Determine the (x, y) coordinate at the center of the cell enclosing the given text.  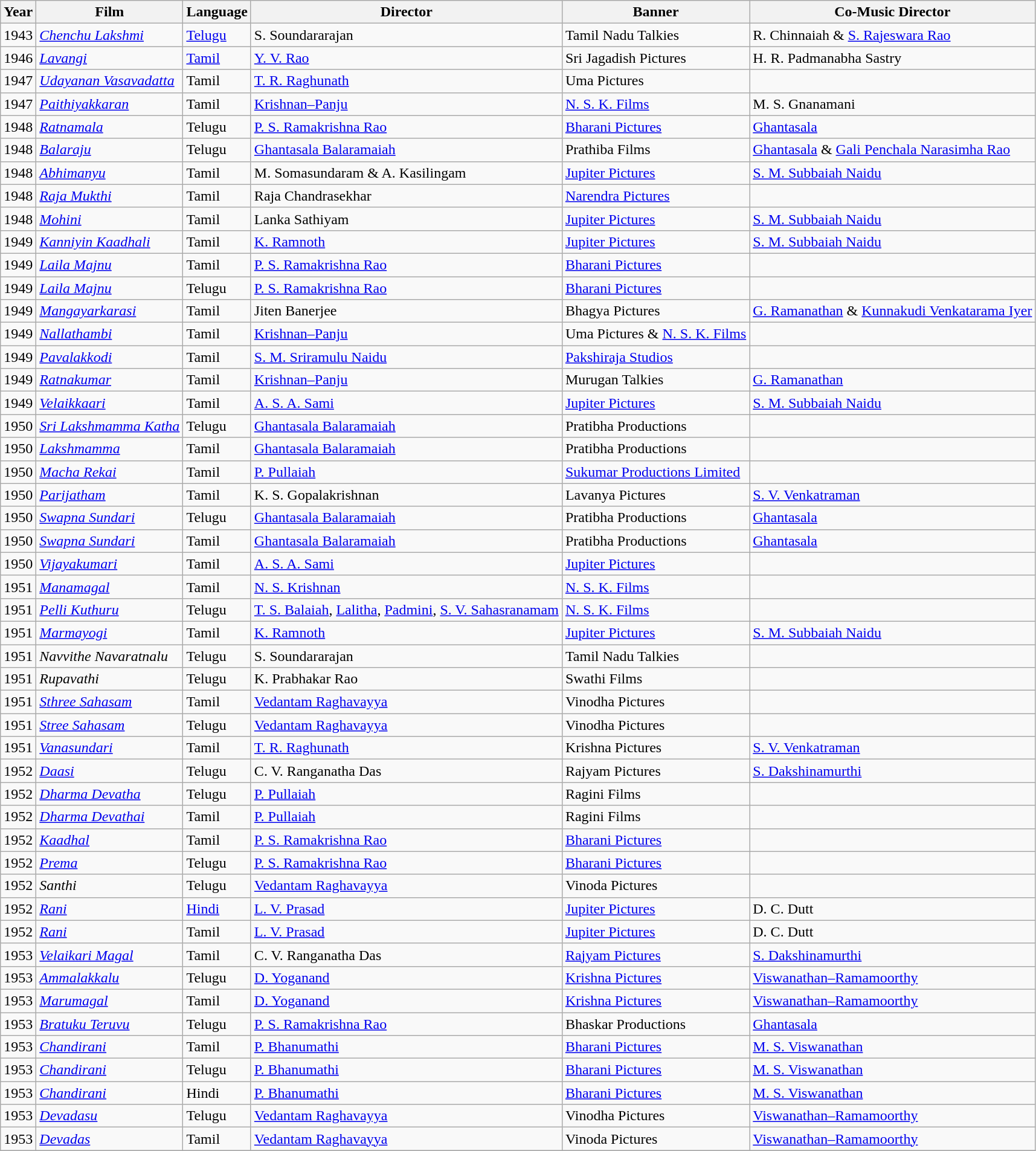
Jiten Banerjee (406, 311)
Lanka Sathiyam (406, 219)
Lavangi (110, 58)
R. Chinnaiah & S. Rajeswara Rao (893, 35)
Sri Lakshmamma Katha (110, 426)
Santhi (110, 886)
Nallathambi (110, 334)
Sthree Sahasam (110, 702)
Kaadhal (110, 840)
Udayanan Vasavadatta (110, 81)
Rupavathi (110, 679)
Stree Sahasam (110, 725)
Macha Rekai (110, 472)
Marumagal (110, 1001)
Marmayogi (110, 633)
Raja Mukthi (110, 196)
1946 (18, 58)
Abhimanyu (110, 173)
Bratuku Teruvu (110, 1024)
Manamagal (110, 587)
Banner (655, 12)
Ammalakkalu (110, 978)
Murugan Talkies (655, 380)
Film (110, 12)
Prathiba Films (655, 150)
Ratnamala (110, 127)
Vanasundari (110, 748)
Navvithe Navaratnalu (110, 656)
Bhagya Pictures (655, 311)
M. S. Gnanamani (893, 104)
Swathi Films (655, 679)
Ratnakumar (110, 380)
Y. V. Rao (406, 58)
1943 (18, 35)
K. S. Gopalakrishnan (406, 495)
Sri Jagadish Pictures (655, 58)
N. S. Krishnan (406, 587)
G. Ramanathan (893, 380)
Pelli Kuthuru (110, 610)
Paithiyakkaran (110, 104)
Year (18, 12)
Director (406, 12)
Balaraju (110, 150)
Uma Pictures (655, 81)
Parijatham (110, 495)
Velaikkaari (110, 403)
Velaikari Magal (110, 955)
Dharma Devatha (110, 794)
Pavalakkodi (110, 357)
Narendra Pictures (655, 196)
Chenchu Lakshmi (110, 35)
Dharma Devathai (110, 817)
G. Ramanathan & Kunnakudi Venkatarama Iyer (893, 311)
K. Prabhakar Rao (406, 679)
Bhaskar Productions (655, 1024)
Pakshiraja Studios (655, 357)
M. Somasundaram & A. Kasilingam (406, 173)
Language (217, 12)
Vijayakumari (110, 564)
Mohini (110, 219)
Raja Chandrasekhar (406, 196)
Ghantasala & Gali Penchala Narasimha Rao (893, 150)
Co-Music Director (893, 12)
Mangayarkarasi (110, 311)
H. R. Padmanabha Sastry (893, 58)
T. S. Balaiah, Lalitha, Padmini, S. V. Sahasranamam (406, 610)
Devadas (110, 1139)
Kanniyin Kaadhali (110, 242)
Uma Pictures & N. S. K. Films (655, 334)
Lakshmamma (110, 449)
Sukumar Productions Limited (655, 472)
S. M. Sriramulu Naidu (406, 357)
Daasi (110, 771)
Prema (110, 863)
Lavanya Pictures (655, 495)
Devadasu (110, 1116)
